Find where the given text appears and provide that cell's center as (x, y) coordinate. 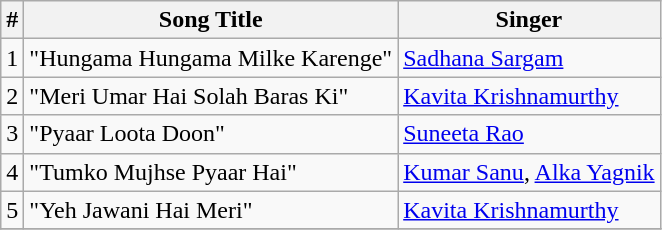
Kumar Sanu, Alka Yagnik (529, 172)
# (12, 20)
1 (12, 58)
5 (12, 210)
Sadhana Sargam (529, 58)
"Pyaar Loota Doon" (211, 134)
"Yeh Jawani Hai Meri" (211, 210)
Song Title (211, 20)
"Meri Umar Hai Solah Baras Ki" (211, 96)
Suneeta Rao (529, 134)
3 (12, 134)
"Tumko Mujhse Pyaar Hai" (211, 172)
"Hungama Hungama Milke Karenge" (211, 58)
2 (12, 96)
Singer (529, 20)
4 (12, 172)
